Identify which cell holds the provided text, then report its (x, y) central coordinate. 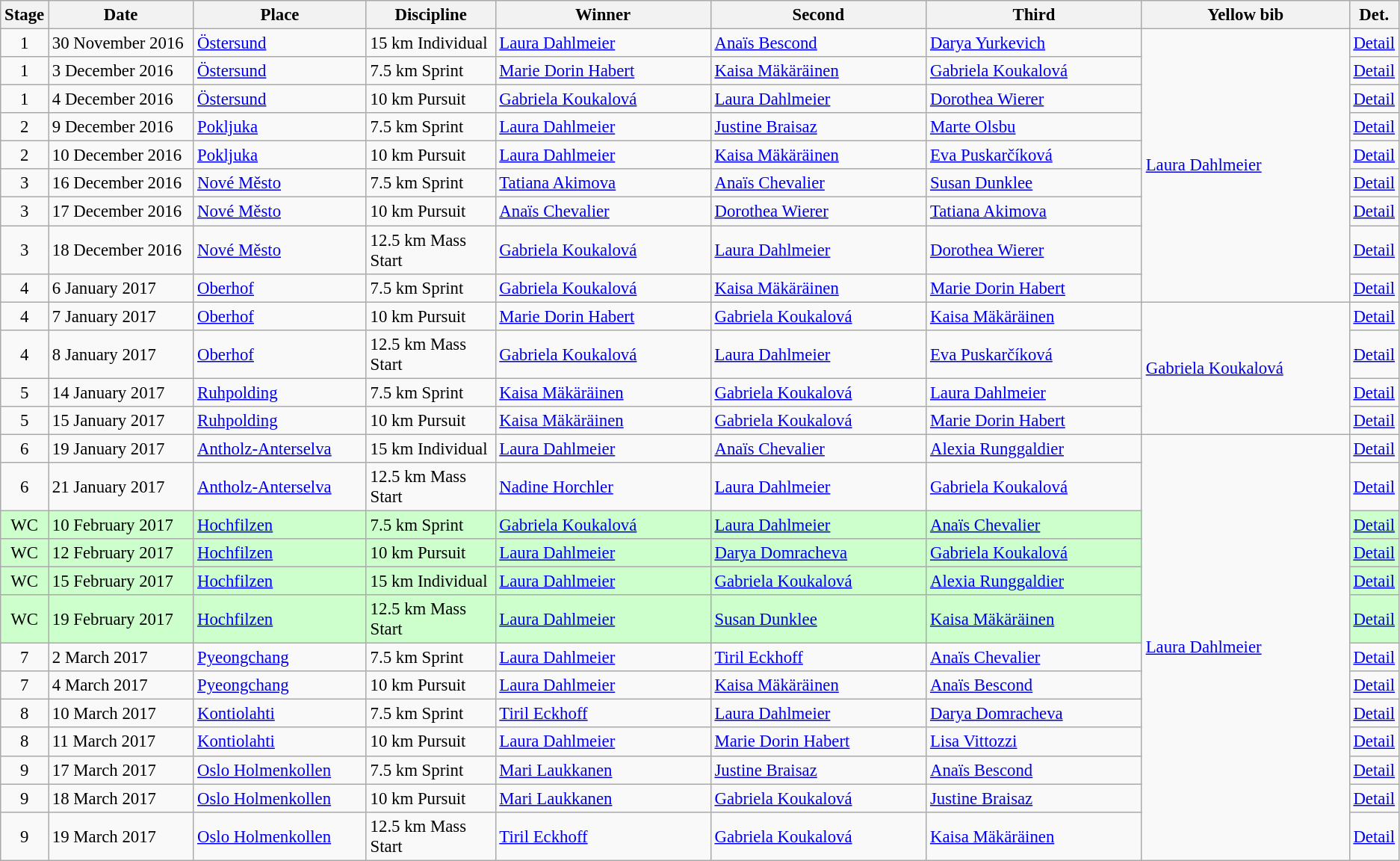
16 December 2016 (120, 183)
Darya Yurkevich (1034, 43)
30 November 2016 (120, 43)
Lisa Vittozzi (1034, 742)
Second (818, 15)
17 December 2016 (120, 212)
Discipline (430, 15)
Nadine Horchler (603, 487)
Third (1034, 15)
10 February 2017 (120, 525)
4 December 2016 (120, 99)
18 December 2016 (120, 250)
6 January 2017 (120, 288)
2 March 2017 (120, 658)
7 January 2017 (120, 316)
15 February 2017 (120, 581)
10 March 2017 (120, 714)
15 January 2017 (120, 421)
19 March 2017 (120, 836)
12 February 2017 (120, 553)
11 March 2017 (120, 742)
18 March 2017 (120, 798)
9 December 2016 (120, 127)
Marte Olsbu (1034, 127)
21 January 2017 (120, 487)
19 January 2017 (120, 448)
19 February 2017 (120, 619)
Place (280, 15)
3 December 2016 (120, 71)
8 January 2017 (120, 354)
Det. (1374, 15)
14 January 2017 (120, 392)
Stage (25, 15)
10 December 2016 (120, 155)
17 March 2017 (120, 770)
4 March 2017 (120, 685)
Date (120, 15)
Yellow bib (1245, 15)
Winner (603, 15)
